Scan for the cell matching the given text and deliver its [X, Y] coordinate at center. 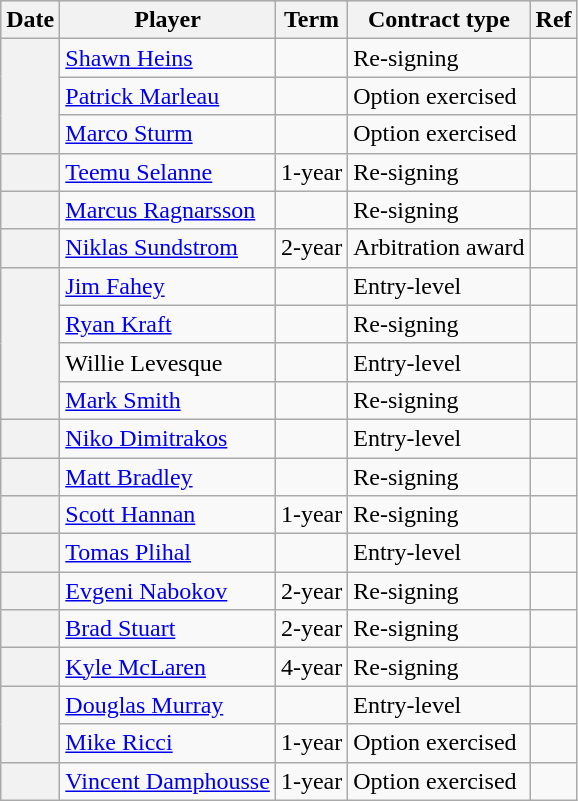
Matt Bradley [168, 477]
Teemu Selanne [168, 172]
Mike Ricci [168, 743]
Kyle McLaren [168, 667]
Niko Dimitrakos [168, 438]
Arbitration award [439, 248]
Patrick Marleau [168, 96]
Niklas Sundstrom [168, 248]
Marcus Ragnarsson [168, 210]
Marco Sturm [168, 134]
Term [311, 20]
Ryan Kraft [168, 324]
Player [168, 20]
Contract type [439, 20]
Tomas Plihal [168, 553]
Evgeni Nabokov [168, 591]
Date [30, 20]
Brad Stuart [168, 629]
4-year [311, 667]
Shawn Heins [168, 58]
Willie Levesque [168, 362]
Ref [554, 20]
Jim Fahey [168, 286]
Scott Hannan [168, 515]
Mark Smith [168, 400]
Douglas Murray [168, 705]
Vincent Damphousse [168, 781]
